Find where the given text appears and provide that cell's center as (X, Y) coordinate. 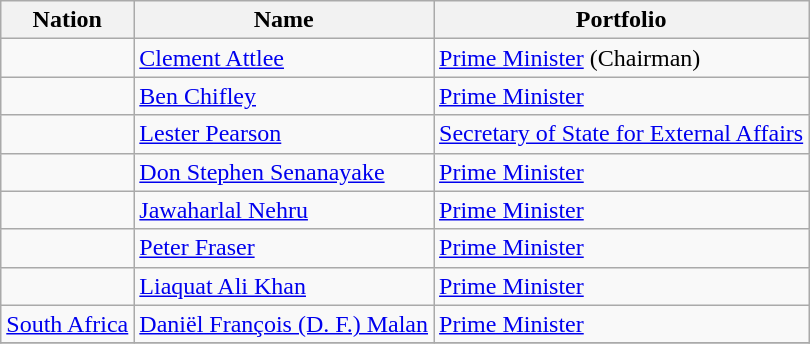
Liaquat Ali Khan (284, 286)
Portfolio (622, 20)
South Africa (68, 324)
Peter Fraser (284, 248)
Ben Chifley (284, 96)
Clement Attlee (284, 58)
Daniël François (D. F.) Malan (284, 324)
Don Stephen Senanayake (284, 172)
Prime Minister (Chairman) (622, 58)
Nation (68, 20)
Name (284, 20)
Jawaharlal Nehru (284, 210)
Lester Pearson (284, 134)
Secretary of State for External Affairs (622, 134)
